Determine the [X, Y] coordinate at the center of the cell enclosing the given text.  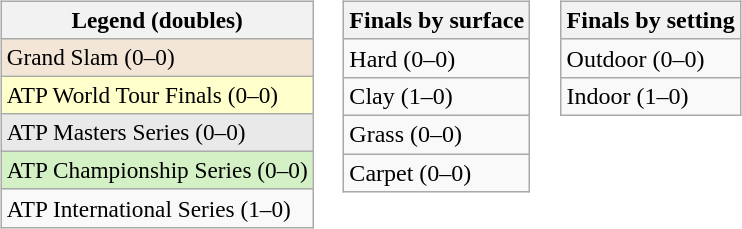
Carpet (0–0) [437, 173]
ATP Championship Series (0–0) [157, 171]
Outdoor (0–0) [650, 58]
Legend (doubles) [157, 20]
ATP International Series (1–0) [157, 208]
ATP World Tour Finals (0–0) [157, 95]
ATP Masters Series (0–0) [157, 133]
Finals by setting [650, 20]
Hard (0–0) [437, 58]
Finals by surface [437, 20]
Grass (0–0) [437, 134]
Indoor (1–0) [650, 96]
Clay (1–0) [437, 96]
Grand Slam (0–0) [157, 57]
